Extract the (X, Y) coordinate from the center of the cell holding the provided text.  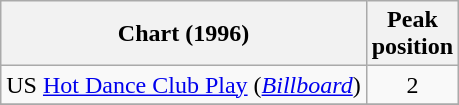
US Hot Dance Club Play (Billboard) (184, 85)
Peakposition (412, 34)
2 (412, 85)
Chart (1996) (184, 34)
